Output the [x, y] coordinate of the center of the cell containing the given text.  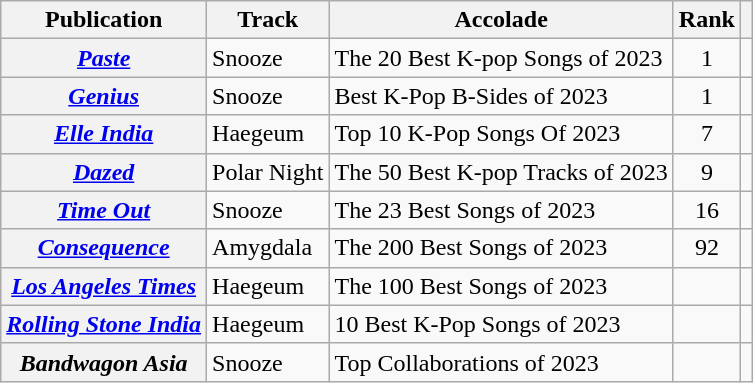
The 50 Best K-pop Tracks of 2023 [501, 172]
Dazed [104, 172]
Best K-Pop B-Sides of 2023 [501, 96]
Paste [104, 58]
Genius [104, 96]
7 [706, 134]
Rolling Stone India [104, 324]
Consequence [104, 248]
Accolade [501, 20]
10 Best K-Pop Songs of 2023 [501, 324]
Elle India [104, 134]
Time Out [104, 210]
Bandwagon Asia [104, 362]
92 [706, 248]
The 200 Best Songs of 2023 [501, 248]
Top Collaborations of 2023 [501, 362]
The 100 Best Songs of 2023 [501, 286]
Polar Night [268, 172]
The 23 Best Songs of 2023 [501, 210]
Top 10 K-Pop Songs Of 2023 [501, 134]
9 [706, 172]
Publication [104, 20]
Amygdala [268, 248]
The 20 Best K-pop Songs of 2023 [501, 58]
Rank [706, 20]
16 [706, 210]
Los Angeles Times [104, 286]
Track [268, 20]
